Search for the cell housing the specified text and yield its [x, y] center coordinate. 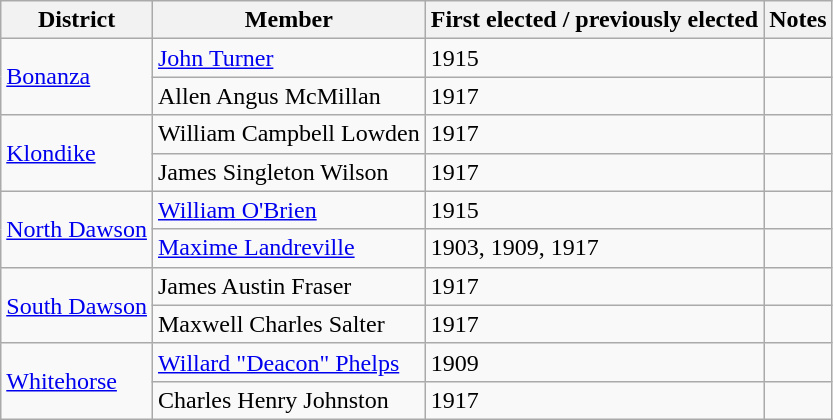
James Austin Fraser [288, 286]
William O'Brien [288, 210]
Whitehorse [77, 381]
Bonanza [77, 77]
Maxime Landreville [288, 248]
James Singleton Wilson [288, 172]
South Dawson [77, 305]
Allen Angus McMillan [288, 96]
First elected / previously elected [594, 20]
William Campbell Lowden [288, 134]
John Turner [288, 58]
Willard "Deacon" Phelps [288, 362]
1903, 1909, 1917 [594, 248]
District [77, 20]
1909 [594, 362]
Notes [798, 20]
Charles Henry Johnston [288, 400]
North Dawson [77, 229]
Maxwell Charles Salter [288, 324]
Klondike [77, 153]
Member [288, 20]
